Search for the cell housing the specified text and yield its (X, Y) center coordinate. 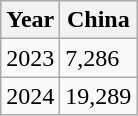
2023 (30, 58)
China (98, 20)
2024 (30, 96)
Year (30, 20)
7,286 (98, 58)
19,289 (98, 96)
